For the text-containing cell, return its midpoint in (x, y) coordinate format. 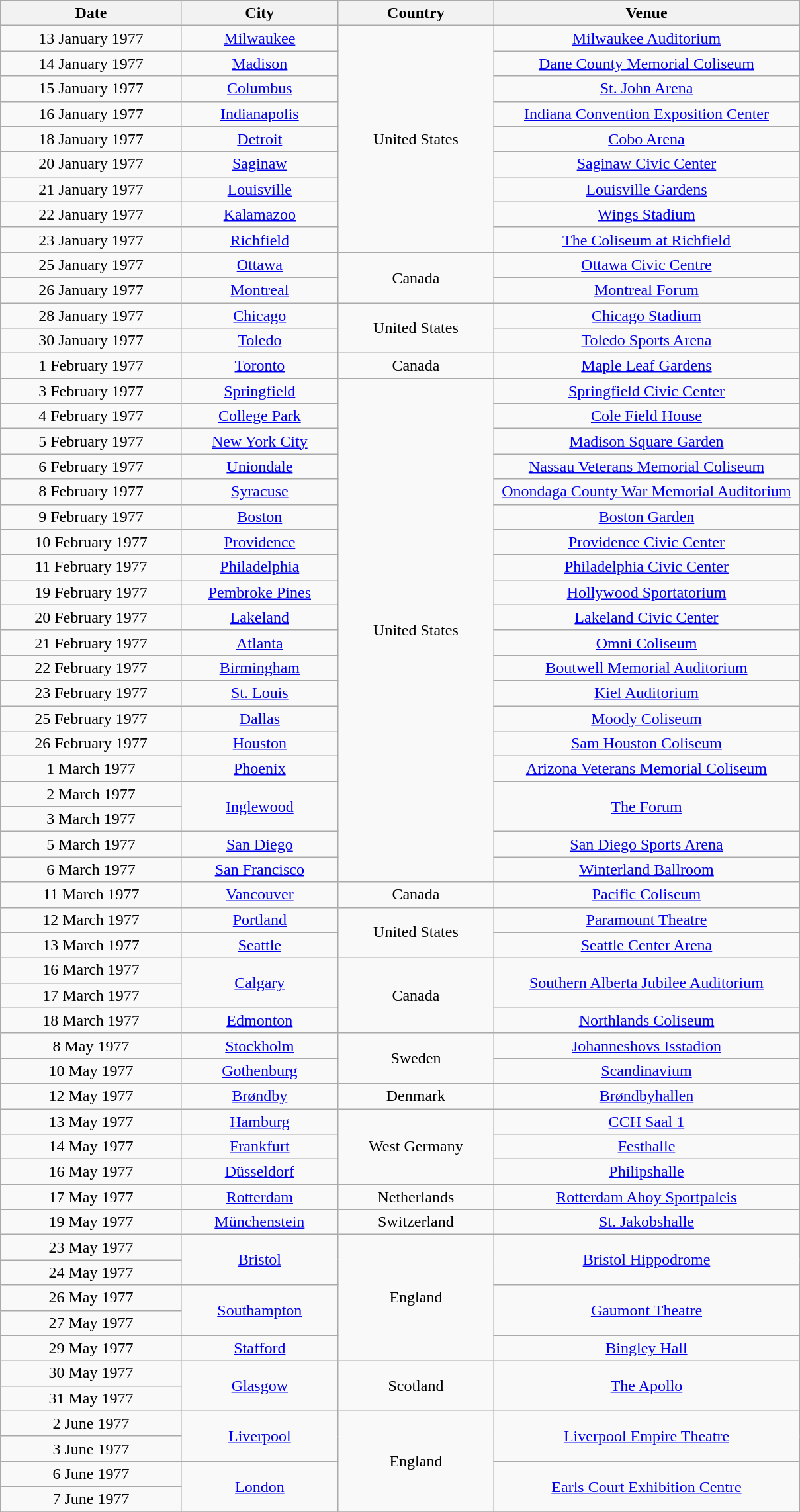
28 January 1977 (91, 316)
2 June 1977 (91, 1423)
Cobo Arena (646, 139)
Gothenburg (259, 1071)
Johanneshovs Isstadion (646, 1045)
Birmingham (259, 668)
Madison (259, 64)
Hollywood Sportatorium (646, 592)
13 March 1977 (91, 945)
Liverpool (259, 1436)
10 February 1977 (91, 542)
Saginaw Civic Center (646, 164)
Moody Coliseum (646, 718)
29 May 1977 (91, 1348)
Brøndbyhallen (646, 1096)
10 May 1977 (91, 1071)
21 January 1977 (91, 189)
Cole Field House (646, 416)
Onondaga County War Memorial Auditorium (646, 492)
3 June 1977 (91, 1448)
Maple Leaf Gardens (646, 366)
Lakeland (259, 617)
Bristol Hippodrome (646, 1260)
Arizona Veterans Memorial Coliseum (646, 769)
26 May 1977 (91, 1298)
3 February 1977 (91, 391)
Saginaw (259, 164)
Wings Stadium (646, 214)
Hamburg (259, 1122)
Omni Coliseum (646, 643)
1 February 1977 (91, 366)
15 January 1977 (91, 89)
11 February 1977 (91, 567)
18 January 1977 (91, 139)
2 March 1977 (91, 794)
Columbus (259, 89)
Scotland (416, 1386)
Pembroke Pines (259, 592)
Providence Civic Center (646, 542)
Louisville (259, 189)
11 March 1977 (91, 895)
Switzerland (416, 1222)
Lakeland Civic Center (646, 617)
Kalamazoo (259, 214)
Bristol (259, 1260)
San Diego (259, 844)
14 January 1977 (91, 64)
The Apollo (646, 1386)
18 March 1977 (91, 1020)
Kiel Auditorium (646, 693)
Earls Court Exhibition Centre (646, 1486)
Vancouver (259, 895)
21 February 1977 (91, 643)
London (259, 1486)
Northlands Coliseum (646, 1020)
Nassau Veterans Memorial Coliseum (646, 467)
CCH Saal 1 (646, 1122)
Pacific Coliseum (646, 895)
Boston Garden (646, 517)
9 February 1977 (91, 517)
6 June 1977 (91, 1474)
Date (91, 13)
College Park (259, 416)
8 May 1977 (91, 1045)
30 May 1977 (91, 1373)
Richfield (259, 240)
13 May 1977 (91, 1122)
Venue (646, 13)
17 March 1977 (91, 995)
Philadelphia (259, 567)
San Diego Sports Arena (646, 844)
Portland (259, 920)
Phoenix (259, 769)
4 February 1977 (91, 416)
Indianapolis (259, 114)
27 May 1977 (91, 1323)
6 February 1977 (91, 467)
Springfield (259, 391)
Houston (259, 744)
Dane County Memorial Coliseum (646, 64)
Milwaukee (259, 38)
26 February 1977 (91, 744)
Dallas (259, 718)
Frankfurt (259, 1147)
City (259, 13)
Seattle Center Arena (646, 945)
7 June 1977 (91, 1499)
Inglewood (259, 807)
Bingley Hall (646, 1348)
Country (416, 13)
22 January 1977 (91, 214)
Southern Alberta Jubilee Auditorium (646, 983)
St. John Arena (646, 89)
Toledo (259, 341)
St. Louis (259, 693)
3 March 1977 (91, 819)
16 March 1977 (91, 970)
Netherlands (416, 1197)
24 May 1977 (91, 1272)
31 May 1977 (91, 1398)
22 February 1977 (91, 668)
20 February 1977 (91, 617)
Louisville Gardens (646, 189)
25 February 1977 (91, 718)
Stockholm (259, 1045)
Southampton (259, 1310)
13 January 1977 (91, 38)
Brøndby (259, 1096)
5 February 1977 (91, 441)
Toledo Sports Arena (646, 341)
23 January 1977 (91, 240)
New York City (259, 441)
Madison Square Garden (646, 441)
Ottawa Civic Centre (646, 265)
Atlanta (259, 643)
St. Jakobshalle (646, 1222)
Sam Houston Coliseum (646, 744)
19 May 1977 (91, 1222)
5 March 1977 (91, 844)
Springfield Civic Center (646, 391)
Montreal Forum (646, 290)
Montreal (259, 290)
San Francisco (259, 869)
Boston (259, 517)
1 March 1977 (91, 769)
Paramount Theatre (646, 920)
Chicago Stadium (646, 316)
Indiana Convention Exposition Center (646, 114)
Glasgow (259, 1386)
Scandinavium (646, 1071)
Providence (259, 542)
Düsseldorf (259, 1172)
8 February 1977 (91, 492)
Uniondale (259, 467)
Liverpool Empire Theatre (646, 1436)
Denmark (416, 1096)
23 February 1977 (91, 693)
16 January 1977 (91, 114)
30 January 1977 (91, 341)
Detroit (259, 139)
The Coliseum at Richfield (646, 240)
Stafford (259, 1348)
Seattle (259, 945)
Syracuse (259, 492)
Boutwell Memorial Auditorium (646, 668)
Ottawa (259, 265)
Milwaukee Auditorium (646, 38)
Calgary (259, 983)
12 May 1977 (91, 1096)
Philadelphia Civic Center (646, 567)
Edmonton (259, 1020)
16 May 1977 (91, 1172)
26 January 1977 (91, 290)
Festhalle (646, 1147)
19 February 1977 (91, 592)
12 March 1977 (91, 920)
14 May 1977 (91, 1147)
Rotterdam Ahoy Sportpaleis (646, 1197)
Toronto (259, 366)
Winterland Ballroom (646, 869)
20 January 1977 (91, 164)
23 May 1977 (91, 1247)
The Forum (646, 807)
West Germany (416, 1147)
Sweden (416, 1058)
Chicago (259, 316)
Rotterdam (259, 1197)
17 May 1977 (91, 1197)
Münchenstein (259, 1222)
25 January 1977 (91, 265)
Philipshalle (646, 1172)
6 March 1977 (91, 869)
Gaumont Theatre (646, 1310)
